Provide the [x, y] coordinate of the cell's center where the given text is located.  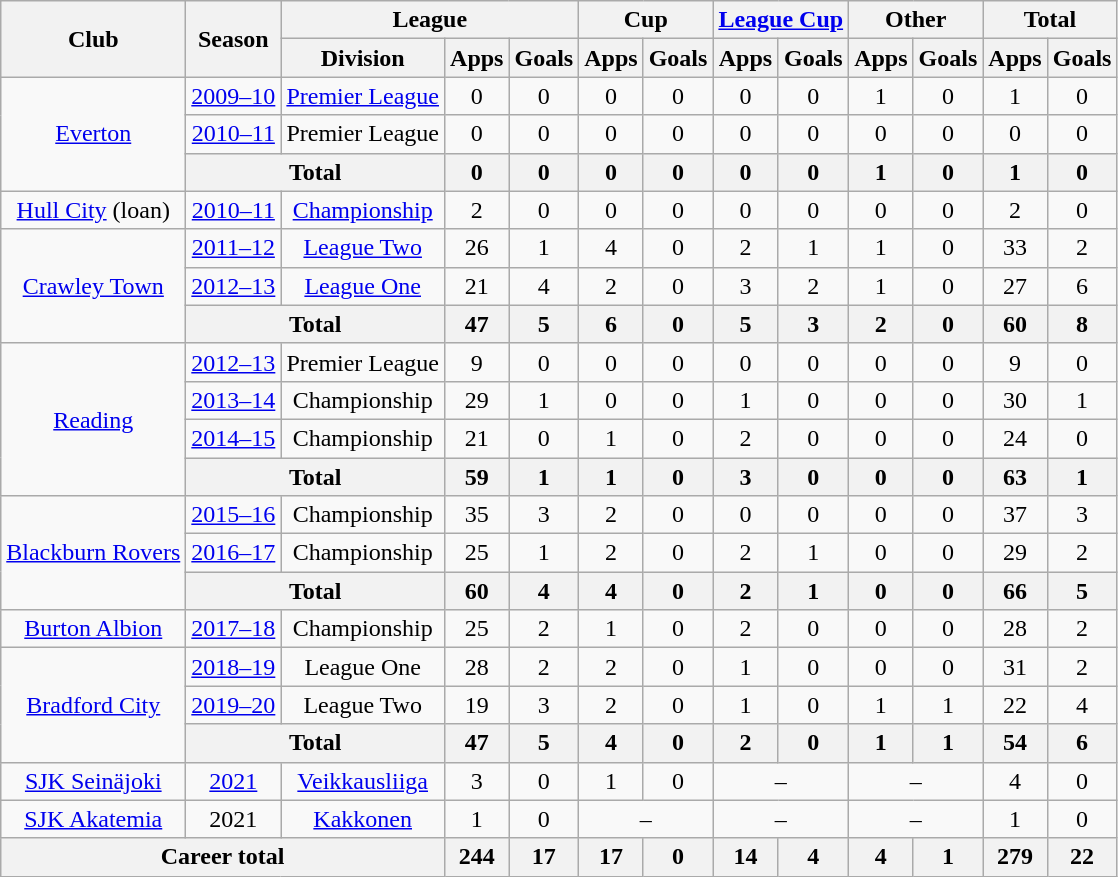
Veikkausliiga [363, 781]
Club [94, 39]
Burton Albion [94, 629]
Career total [223, 857]
League [430, 20]
Kakkonen [363, 819]
Other [916, 20]
2011–12 [234, 248]
24 [1015, 438]
Crawley Town [94, 286]
Blackburn Rovers [94, 553]
59 [477, 477]
2017–18 [234, 629]
33 [1015, 248]
8 [1082, 324]
Division [363, 58]
35 [477, 515]
2015–16 [234, 515]
Season [234, 39]
League Cup [781, 20]
19 [477, 705]
SJK Seinäjoki [94, 781]
SJK Akatemia [94, 819]
54 [1015, 743]
37 [1015, 515]
2009–10 [234, 96]
2013–14 [234, 400]
Cup [646, 20]
Bradford City [94, 705]
2018–19 [234, 667]
2014–15 [234, 438]
Everton [94, 134]
279 [1015, 857]
26 [477, 248]
2019–20 [234, 705]
31 [1015, 667]
Hull City (loan) [94, 210]
14 [746, 857]
63 [1015, 477]
244 [477, 857]
Reading [94, 419]
27 [1015, 286]
2016–17 [234, 553]
30 [1015, 400]
66 [1015, 591]
